From the cell containing the given text, extract its center point as [x, y] coordinate. 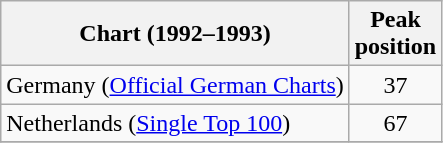
Chart (1992–1993) [175, 34]
Germany (Official German Charts) [175, 85]
Netherlands (Single Top 100) [175, 123]
67 [395, 123]
Peakposition [395, 34]
37 [395, 85]
